Detect which cell encompasses the target text, then output its (x, y) center coordinate. 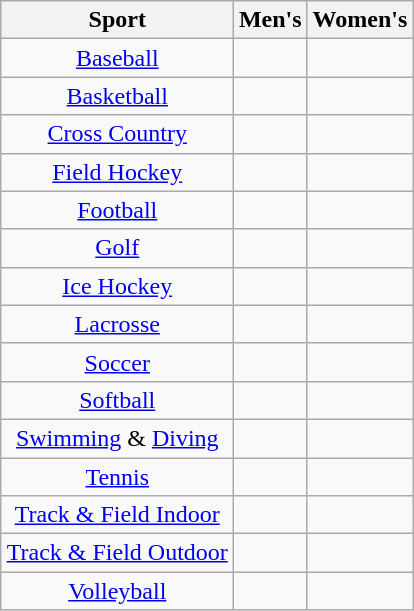
Baseball (117, 58)
Ice Hockey (117, 286)
Sport (117, 20)
Track & Field Indoor (117, 515)
Tennis (117, 477)
Soccer (117, 362)
Track & Field Outdoor (117, 553)
Basketball (117, 96)
Volleyball (117, 591)
Men's (270, 20)
Cross Country (117, 134)
Golf (117, 248)
Football (117, 210)
Lacrosse (117, 324)
Field Hockey (117, 172)
Swimming & Diving (117, 438)
Women's (360, 20)
Softball (117, 400)
